Search for the cell housing the specified text and yield its [X, Y] center coordinate. 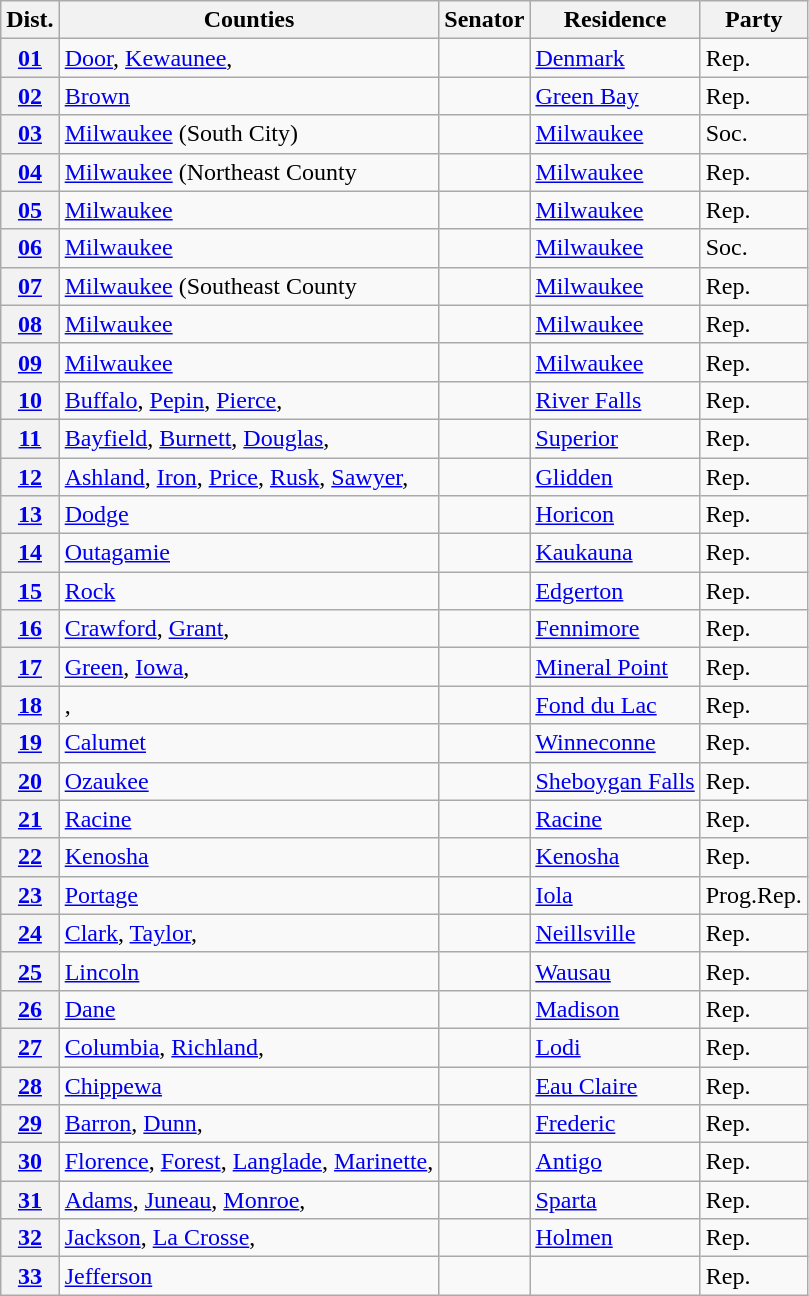
Chippewa [249, 1085]
Frederic [615, 1124]
Green Bay [615, 96]
Eau Claire [615, 1085]
04 [30, 172]
River Falls [615, 400]
Dodge [249, 515]
Horicon [615, 515]
Portage [249, 895]
02 [30, 96]
Sparta [615, 1200]
05 [30, 210]
Adams, Juneau, Monroe, [249, 1200]
15 [30, 591]
Milwaukee (Southeast County [249, 286]
Ozaukee [249, 781]
08 [30, 324]
Glidden [615, 477]
Clark, Taylor, [249, 933]
Mineral Point [615, 667]
26 [30, 1009]
Senator [484, 20]
Bayfield, Burnett, Douglas, [249, 438]
Neillsville [615, 933]
28 [30, 1085]
06 [30, 248]
25 [30, 971]
13 [30, 515]
Winneconne [615, 743]
Rock [249, 591]
10 [30, 400]
Milwaukee (Northeast County [249, 172]
19 [30, 743]
Dist. [30, 20]
14 [30, 553]
18 [30, 705]
09 [30, 362]
Lodi [615, 1047]
Residence [615, 20]
Edgerton [615, 591]
24 [30, 933]
Party [754, 20]
Buffalo, Pepin, Pierce, [249, 400]
Brown [249, 96]
27 [30, 1047]
Holmen [615, 1238]
22 [30, 857]
Green, Iowa, [249, 667]
11 [30, 438]
, [249, 705]
20 [30, 781]
Denmark [615, 58]
Ashland, Iron, Price, Rusk, Sawyer, [249, 477]
29 [30, 1124]
Fennimore [615, 629]
Columbia, Richland, [249, 1047]
Kaukauna [615, 553]
Antigo [615, 1162]
07 [30, 286]
Madison [615, 1009]
01 [30, 58]
03 [30, 134]
30 [30, 1162]
23 [30, 895]
32 [30, 1238]
Jefferson [249, 1276]
Lincoln [249, 971]
Barron, Dunn, [249, 1124]
Florence, Forest, Langlade, Marinette, [249, 1162]
16 [30, 629]
Prog.Rep. [754, 895]
Superior [615, 438]
17 [30, 667]
12 [30, 477]
Fond du Lac [615, 705]
33 [30, 1276]
31 [30, 1200]
Calumet [249, 743]
Dane [249, 1009]
Door, Kewaunee, [249, 58]
Wausau [615, 971]
Sheboygan Falls [615, 781]
21 [30, 819]
Iola [615, 895]
Jackson, La Crosse, [249, 1238]
Outagamie [249, 553]
Counties [249, 20]
Crawford, Grant, [249, 629]
Milwaukee (South City) [249, 134]
